Search for the cell housing the specified text and yield its [x, y] center coordinate. 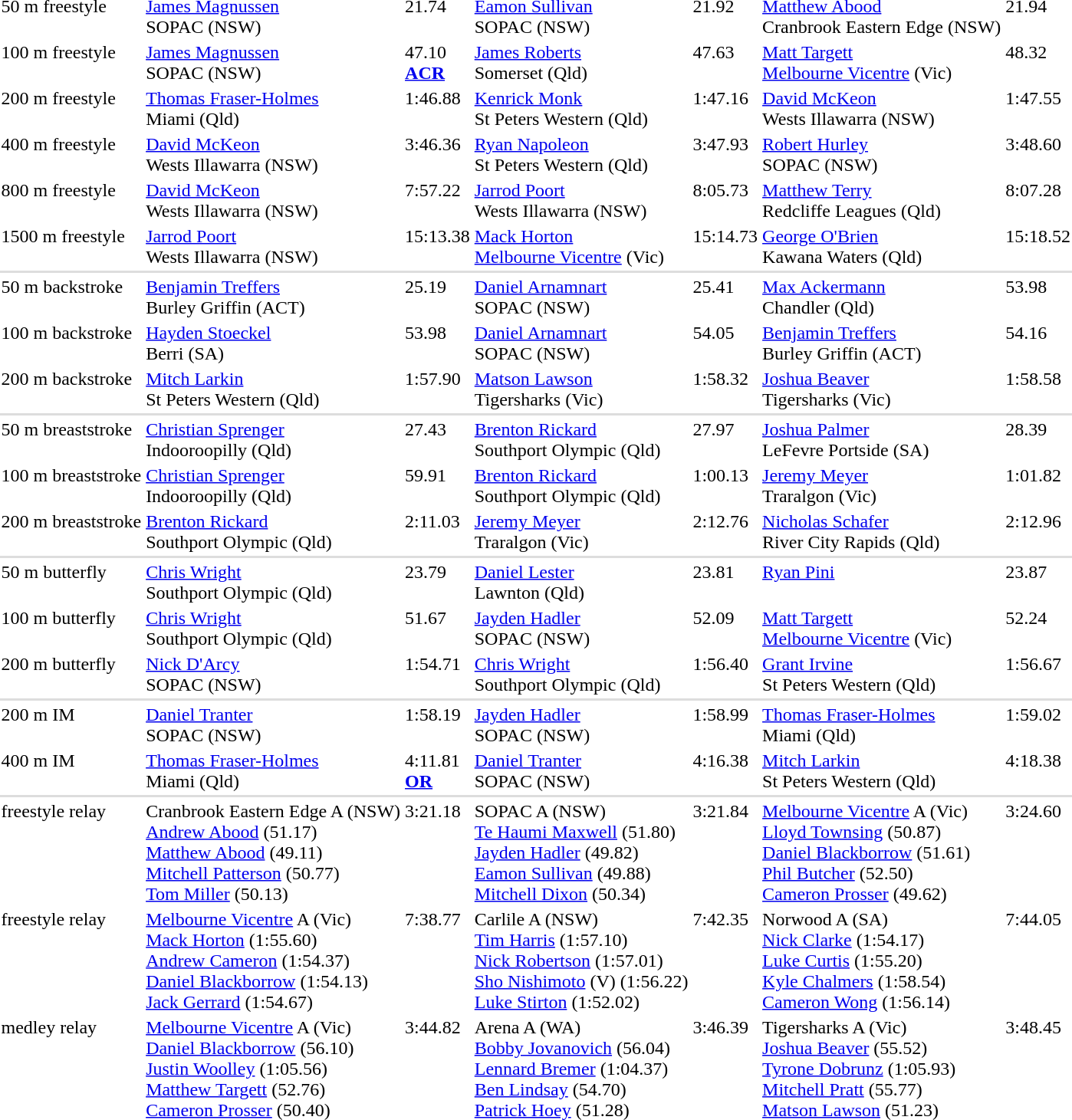
4:16.38 [725, 771]
Melbourne Vicentre A (Vic)Lloyd Townsing (50.87)Daniel Blackborrow (51.61)Phil Butcher (52.50)Cameron Prosser (49.62) [882, 852]
50 m backstroke [71, 297]
Ryan Pini [882, 583]
59.91 [438, 486]
3:21.18 [438, 852]
800 m freestyle [71, 201]
47.10ACR [438, 63]
Grant IrvineSt Peters Western (Qld) [882, 675]
2:11.03 [438, 532]
Matson LawsonTigersharks (Vic) [581, 389]
1:57.90 [438, 389]
Carlile A (NSW)Tim Harris (1:57.10)Nick Robertson (1:57.01)Sho Nishimoto (V) (1:56.22)Luke Stirton (1:52.02) [581, 961]
1:47.55 [1038, 109]
Matthew TerryRedcliffe Leagues (Qld) [882, 201]
50 m butterfly [71, 583]
1:54.71 [438, 675]
200 m backstroke [71, 389]
Daniel LesterLawnton (Qld) [581, 583]
Nick D'ArcySOPAC (NSW) [273, 675]
47.63 [725, 63]
8:05.73 [725, 201]
1:47.16 [725, 109]
15:18.52 [1038, 247]
1:58.99 [725, 725]
1:58.58 [1038, 389]
1:58.19 [438, 725]
100 m freestyle [71, 63]
1:00.13 [725, 486]
52.09 [725, 629]
Joshua PalmerLeFevre Portside (SA) [882, 440]
51.67 [438, 629]
100 m butterfly [71, 629]
George O'BrienKawana Waters (Qld) [882, 247]
7:38.77 [438, 961]
400 m freestyle [71, 155]
52.24 [1038, 629]
Nicholas SchaferRiver City Rapids (Qld) [882, 532]
Cranbrook Eastern Edge A (NSW)Andrew Abood (51.17)Matthew Abood (49.11)Mitchell Patterson (50.77)Tom Miller (50.13) [273, 852]
100 m backstroke [71, 343]
4:11.81OR [438, 771]
2:12.76 [725, 532]
8:07.28 [1038, 201]
Mack HortonMelbourne Vicentre (Vic) [581, 247]
3:21.84 [725, 852]
4:18.38 [1038, 771]
1500 m freestyle [71, 247]
Max AckermannChandler (Qld) [882, 297]
23.87 [1038, 583]
25.19 [438, 297]
200 m butterfly [71, 675]
23.81 [725, 583]
54.05 [725, 343]
1:46.88 [438, 109]
1:56.40 [725, 675]
400 m IM [71, 771]
200 m IM [71, 725]
3:46.36 [438, 155]
3:24.60 [1038, 852]
James MagnussenSOPAC (NSW) [273, 63]
2:12.96 [1038, 532]
Ryan NapoleonSt Peters Western (Qld) [581, 155]
1:56.67 [1038, 675]
Norwood A (SA)Nick Clarke (1:54.17)Luke Curtis (1:55.20)Kyle Chalmers (1:58.54)Cameron Wong (1:56.14) [882, 961]
54.16 [1038, 343]
3:47.93 [725, 155]
SOPAC A (NSW)Te Haumi Maxwell (51.80)Jayden Hadler (49.82)Eamon Sullivan (49.88)Mitchell Dixon (50.34) [581, 852]
1:58.32 [725, 389]
27.97 [725, 440]
23.79 [438, 583]
15:13.38 [438, 247]
7:44.05 [1038, 961]
Kenrick MonkSt Peters Western (Qld) [581, 109]
48.32 [1038, 63]
1:59.02 [1038, 725]
200 m freestyle [71, 109]
7:42.35 [725, 961]
100 m breaststroke [71, 486]
25.41 [725, 297]
15:14.73 [725, 247]
Hayden StoeckelBerri (SA) [273, 343]
7:57.22 [438, 201]
James RobertsSomerset (Qld) [581, 63]
200 m breaststroke [71, 532]
3:48.60 [1038, 155]
27.43 [438, 440]
1:01.82 [1038, 486]
Joshua BeaverTigersharks (Vic) [882, 389]
50 m breaststroke [71, 440]
Melbourne Vicentre A (Vic)Mack Horton (1:55.60)Andrew Cameron (1:54.37)Daniel Blackborrow (1:54.13)Jack Gerrard (1:54.67) [273, 961]
Robert HurleySOPAC (NSW) [882, 155]
28.39 [1038, 440]
